Provide the (x, y) coordinate of the cell's center where the given text is located.  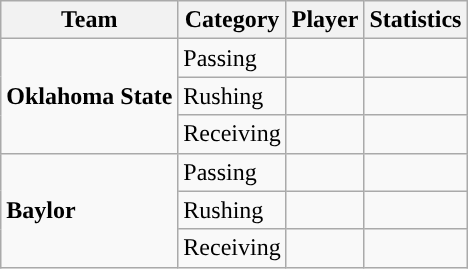
Player (325, 20)
Baylor (90, 210)
Category (232, 20)
Statistics (416, 20)
Oklahoma State (90, 96)
Team (90, 20)
